Return the (X, Y) coordinate for the center point of the cell that contains the specified text.  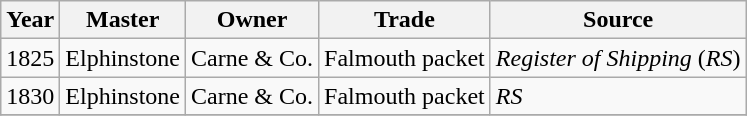
Owner (252, 20)
Register of Shipping (RS) (618, 58)
Source (618, 20)
Year (30, 20)
1830 (30, 96)
RS (618, 96)
1825 (30, 58)
Master (123, 20)
Trade (405, 20)
